Return the (x, y) coordinate for the center point of the cell that contains the specified text.  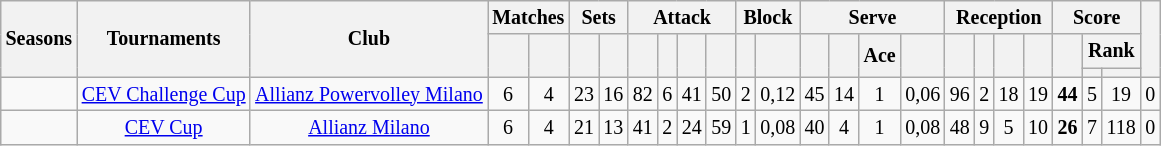
Attack (682, 18)
118 (1122, 128)
59 (720, 128)
9 (984, 128)
Block (768, 18)
16 (614, 94)
45 (814, 94)
Allianz Milano (368, 128)
13 (614, 128)
Ace (880, 56)
82 (642, 94)
CEV Challenge Cup (164, 94)
50 (720, 94)
0,06 (922, 94)
23 (584, 94)
40 (814, 128)
18 (1008, 94)
7 (1092, 128)
10 (1038, 128)
14 (844, 94)
Reception (999, 18)
21 (584, 128)
Seasons (39, 39)
Rank (1111, 52)
24 (692, 128)
CEV Cup (164, 128)
Sets (598, 18)
Matches (529, 18)
26 (1068, 128)
Score (1097, 18)
48 (960, 128)
96 (960, 94)
44 (1068, 94)
Serve (872, 18)
Allianz Powervolley Milano (368, 94)
0,12 (777, 94)
Club (368, 39)
Tournaments (164, 39)
